Determine the (x, y) coordinate at the center of the cell enclosing the given text.  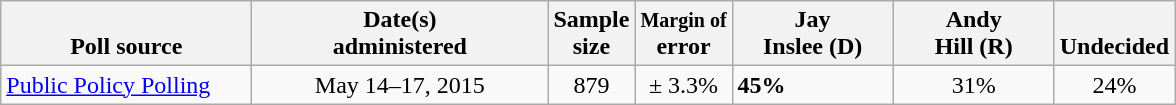
Poll source (126, 34)
Margin oferror (684, 34)
Public Policy Polling (126, 85)
Undecided (1114, 34)
± 3.3% (684, 85)
Samplesize (592, 34)
JayInslee (D) (812, 34)
879 (592, 85)
24% (1114, 85)
45% (812, 85)
May 14–17, 2015 (400, 85)
Date(s)administered (400, 34)
31% (974, 85)
AndyHill (R) (974, 34)
